Capture the cell that displays the provided text and extract its (x, y) central coordinate. 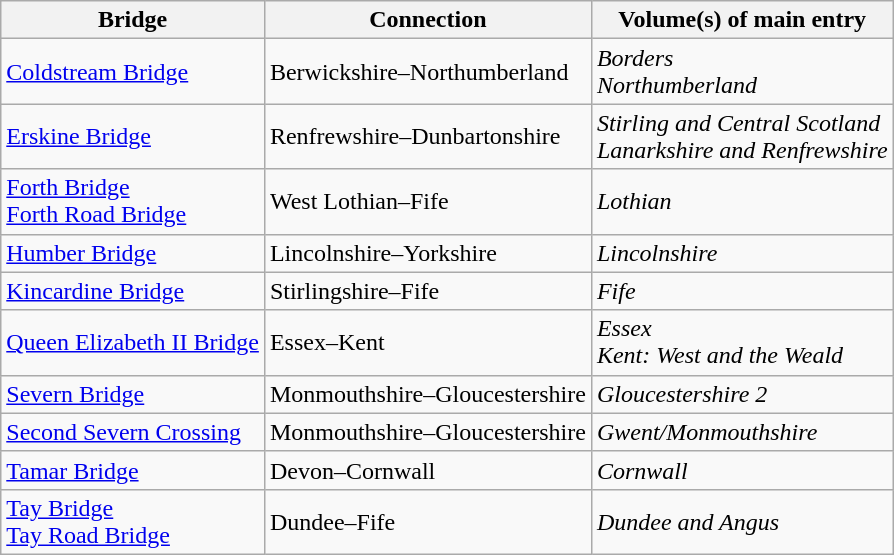
Dundee–Fife (428, 522)
Berwickshire–Northumberland (428, 72)
EssexKent: West and the Weald (742, 342)
Second Severn Crossing (133, 432)
Connection (428, 20)
Dundee and Angus (742, 522)
Tay BridgeTay Road Bridge (133, 522)
Tamar Bridge (133, 470)
Forth BridgeForth Road Bridge (133, 202)
Essex–Kent (428, 342)
Volume(s) of main entry (742, 20)
Stirling and Central ScotlandLanarkshire and Renfrewshire (742, 136)
Kincardine Bridge (133, 291)
BordersNorthumberland (742, 72)
Bridge (133, 20)
Queen Elizabeth II Bridge (133, 342)
Erskine Bridge (133, 136)
Coldstream Bridge (133, 72)
Lincolnshire (742, 253)
West Lothian–Fife (428, 202)
Gwent/Monmouthshire (742, 432)
Severn Bridge (133, 394)
Stirlingshire–Fife (428, 291)
Gloucestershire 2 (742, 394)
Renfrewshire–Dunbartonshire (428, 136)
Devon–Cornwall (428, 470)
Fife (742, 291)
Cornwall (742, 470)
Lothian (742, 202)
Lincolnshire–Yorkshire (428, 253)
Humber Bridge (133, 253)
